Scan for the cell matching the given text and deliver its (x, y) coordinate at center. 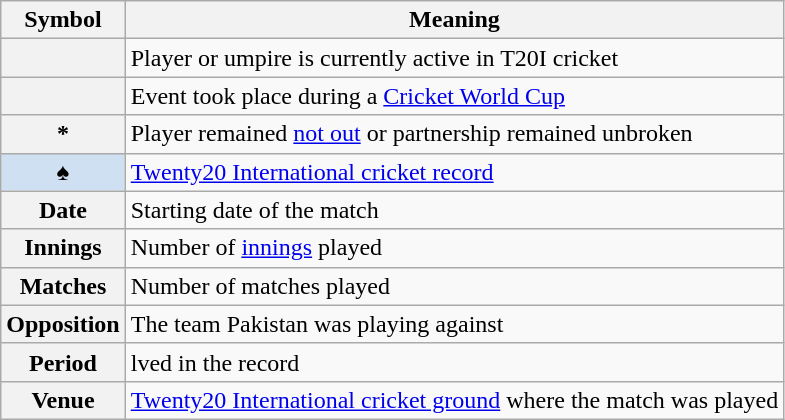
♠ (63, 172)
Event took place during a Cricket World Cup (454, 96)
Innings (63, 248)
Matches (63, 286)
Period (63, 362)
Player or umpire is currently active in T20I cricket (454, 58)
Number of innings played (454, 248)
Date (63, 210)
Meaning (454, 20)
* (63, 134)
Opposition (63, 324)
Twenty20 International cricket record (454, 172)
lved in the record (454, 362)
The team Pakistan was playing against (454, 324)
Starting date of the match (454, 210)
Venue (63, 400)
Symbol (63, 20)
Twenty20 International cricket ground where the match was played (454, 400)
Number of matches played (454, 286)
Player remained not out or partnership remained unbroken (454, 134)
